Extract the (X, Y) coordinate from the center of the cell holding the provided text.  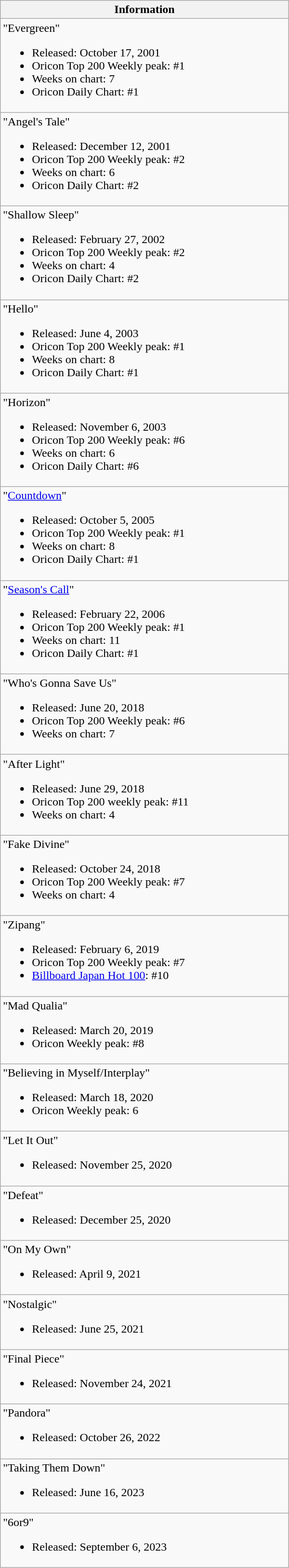
"Pandora"Released: October 26, 2022 (144, 1432)
"Evergreen"Released: October 17, 2001Oricon Top 200 Weekly peak: #1Weeks on chart: 7Oricon Daily Chart: #1 (144, 66)
"Horizon"Released: November 6, 2003Oricon Top 200 Weekly peak: #6Weeks on chart: 6Oricon Daily Chart: #6 (144, 440)
Information (144, 10)
"On My Own"Released: April 9, 2021 (144, 1268)
"Angel's Tale"Released: December 12, 2001Oricon Top 200 Weekly peak: #2Weeks on chart: 6Oricon Daily Chart: #2 (144, 159)
"Let It Out"Released: November 25, 2020 (144, 1159)
"Season's Call"Released: February 22, 2006Oricon Top 200 Weekly peak: #1Weeks on chart: 11Oricon Daily Chart: #1 (144, 627)
"Zipang"Released: February 6, 2019Oricon Top 200 Weekly peak: #7Billboard Japan Hot 100: #10 (144, 956)
"Nostalgic"Released: June 25, 2021 (144, 1323)
"Countdown"Released: October 5, 2005Oricon Top 200 Weekly peak: #1Weeks on chart: 8Oricon Daily Chart: #1 (144, 533)
"After Light"Released: June 29, 2018Oricon Top 200 weekly peak: #11Weeks on chart: 4 (144, 795)
"Fake Divine"Released: October 24, 2018Oricon Top 200 Weekly peak: #7Weeks on chart: 4 (144, 875)
"Mad Qualia"Released: March 20, 2019Oricon Weekly peak: #8 (144, 1030)
"Final Piece"Released: November 24, 2021 (144, 1377)
"Believing in Myself/Interplay"Released: March 18, 2020Oricon Weekly peak: 6 (144, 1098)
"Hello"Released: June 4, 2003Oricon Top 200 Weekly peak: #1Weeks on chart: 8Oricon Daily Chart: #1 (144, 346)
"Who's Gonna Save Us"Released: June 20, 2018Oricon Top 200 Weekly peak: #6Weeks on chart: 7 (144, 714)
"Taking Them Down"Released: June 16, 2023 (144, 1486)
"Defeat"Released: December 25, 2020 (144, 1213)
"Shallow Sleep"Released: February 27, 2002Oricon Top 200 Weekly peak: #2Weeks on chart: 4Oricon Daily Chart: #2 (144, 253)
"6or9"Released: September 6, 2023 (144, 1541)
